Return (x, y) of the center of cell containing provided text 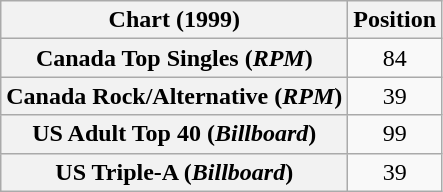
US Adult Top 40 (Billboard) (174, 134)
Chart (1999) (174, 20)
84 (395, 58)
Position (395, 20)
Canada Rock/Alternative (RPM) (174, 96)
Canada Top Singles (RPM) (174, 58)
US Triple-A (Billboard) (174, 172)
99 (395, 134)
